Scan for the cell matching the given text and deliver its (x, y) coordinate at center. 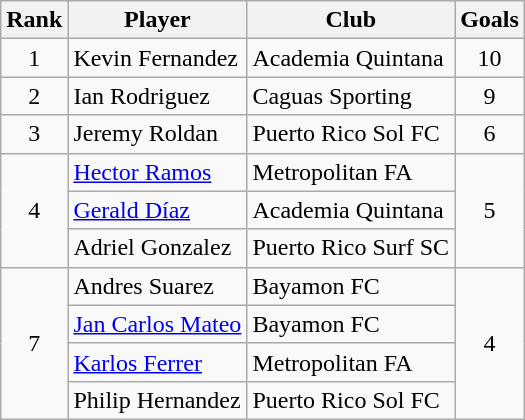
3 (34, 134)
Karlos Ferrer (158, 362)
Ian Rodriguez (158, 96)
Goals (490, 20)
Puerto Rico Surf SC (351, 248)
Jan Carlos Mateo (158, 324)
Andres Suarez (158, 286)
5 (490, 210)
Club (351, 20)
9 (490, 96)
Kevin Fernandez (158, 58)
Hector Ramos (158, 172)
1 (34, 58)
2 (34, 96)
10 (490, 58)
Rank (34, 20)
Player (158, 20)
7 (34, 343)
Gerald Díaz (158, 210)
Adriel Gonzalez (158, 248)
6 (490, 134)
Caguas Sporting (351, 96)
Philip Hernandez (158, 400)
Jeremy Roldan (158, 134)
